Return the (x, y) coordinate for the center point of the cell that contains the specified text.  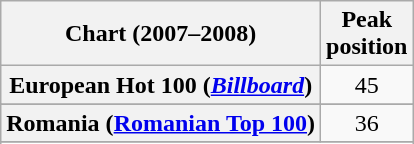
45 (367, 85)
36 (367, 123)
Chart (2007–2008) (161, 34)
European Hot 100 (Billboard) (161, 85)
Romania (Romanian Top 100) (161, 123)
Peakposition (367, 34)
